Return (x, y) of the center of cell containing provided text 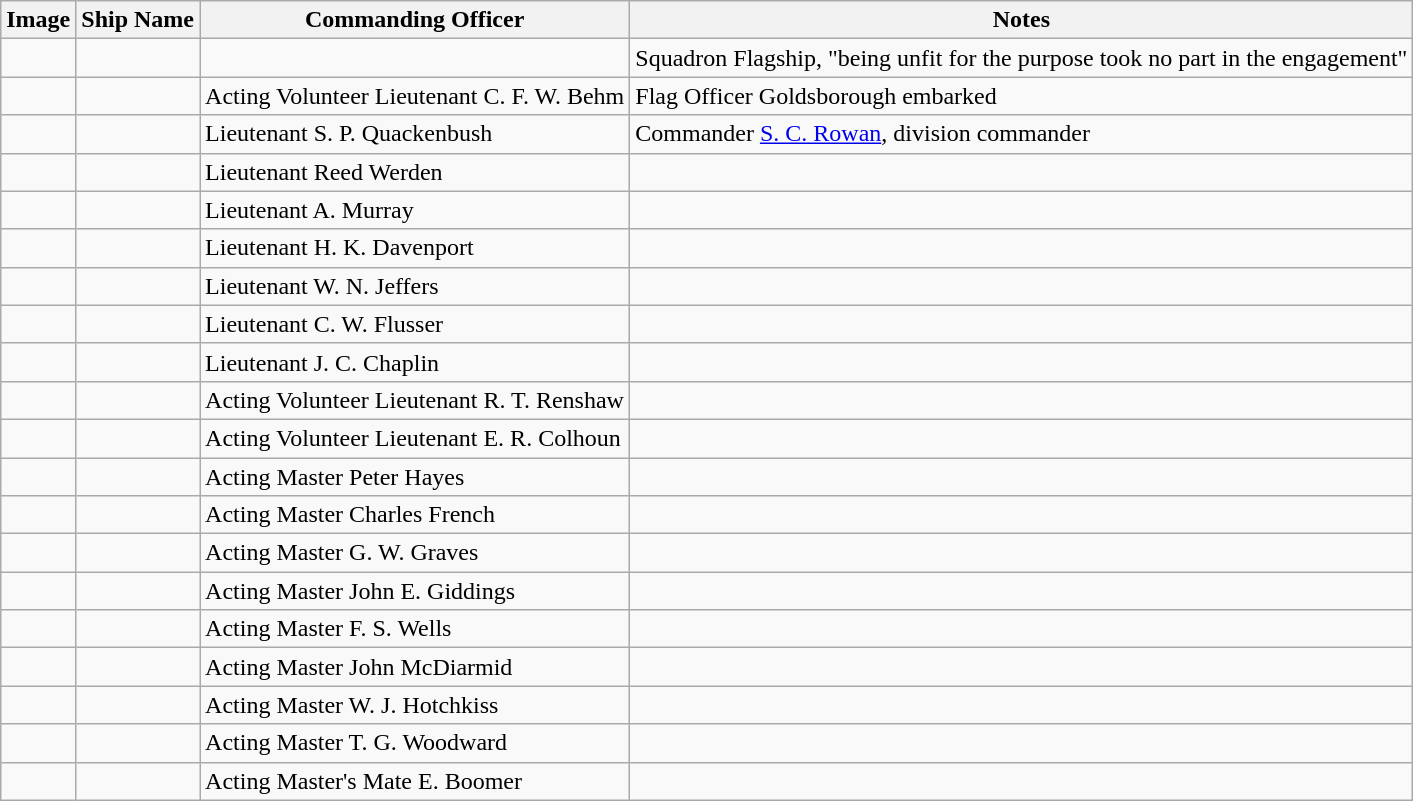
Commanding Officer (415, 20)
Acting Master John McDiarmid (415, 667)
Lieutenant Reed Werden (415, 172)
Lieutenant J. C. Chaplin (415, 362)
Squadron Flagship, "being unfit for the purpose took no part in the engagement" (1022, 58)
Acting Master Peter Hayes (415, 477)
Acting Volunteer Lieutenant C. F. W. Behm (415, 96)
Notes (1022, 20)
Acting Master's Mate E. Boomer (415, 781)
Acting Master W. J. Hotchkiss (415, 705)
Commander S. C. Rowan, division commander (1022, 134)
Lieutenant S. P. Quackenbush (415, 134)
Flag Officer Goldsborough embarked (1022, 96)
Ship Name (138, 20)
Lieutenant H. K. Davenport (415, 248)
Acting Volunteer Lieutenant R. T. Renshaw (415, 400)
Acting Master Charles French (415, 515)
Image (38, 20)
Lieutenant W. N. Jeffers (415, 286)
Lieutenant C. W. Flusser (415, 324)
Acting Volunteer Lieutenant E. R. Colhoun (415, 438)
Lieutenant A. Murray (415, 210)
Acting Master T. G. Woodward (415, 743)
Acting Master G. W. Graves (415, 553)
Acting Master F. S. Wells (415, 629)
Acting Master John E. Giddings (415, 591)
